Output the (x, y) coordinate of the center of the cell containing the given text.  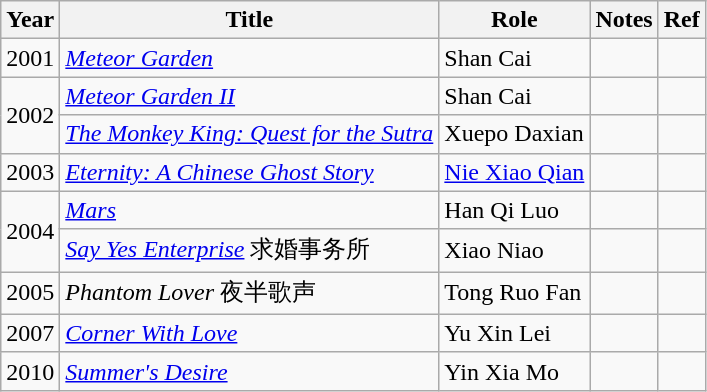
2005 (30, 294)
2007 (30, 333)
Ref (682, 20)
Meteor Garden (250, 58)
The Monkey King: Quest for the Sutra (250, 134)
Eternity: A Chinese Ghost Story (250, 172)
Corner With Love (250, 333)
Yu Xin Lei (514, 333)
Tong Ruo Fan (514, 294)
Yin Xia Mo (514, 371)
Say Yes Enterprise 求婚事务所 (250, 250)
Year (30, 20)
Xuepo Daxian (514, 134)
Han Qi Luo (514, 210)
2001 (30, 58)
Summer's Desire (250, 371)
2002 (30, 115)
Notes (624, 20)
Meteor Garden II (250, 96)
2010 (30, 371)
2004 (30, 232)
2003 (30, 172)
Xiao Niao (514, 250)
Phantom Lover 夜半歌声 (250, 294)
Nie Xiao Qian (514, 172)
Mars (250, 210)
Role (514, 20)
Title (250, 20)
